Pinpoint the cell where the given text exists, returning its [X, Y] midpoint coordinate. 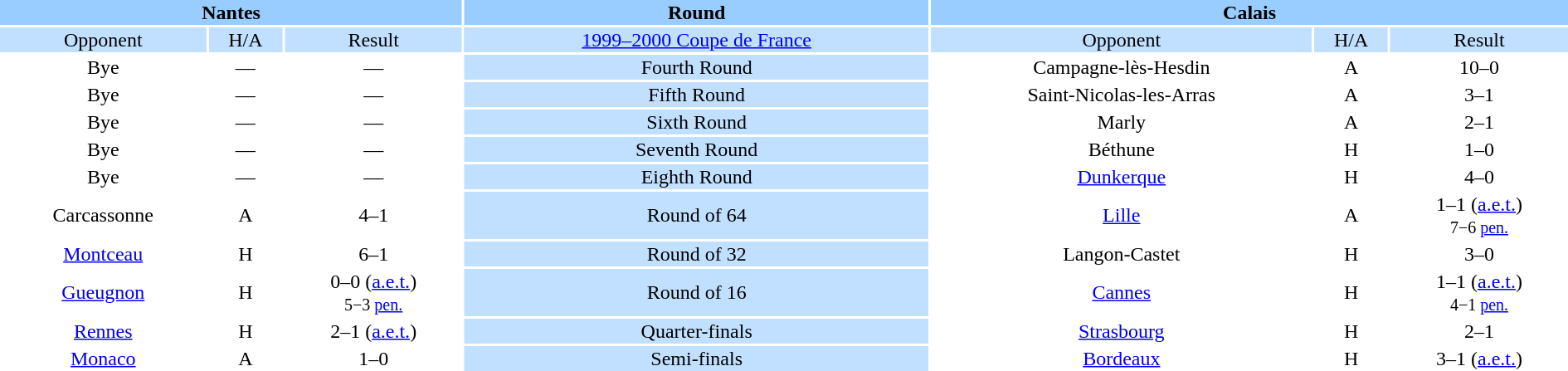
Dunkerque [1122, 177]
Round of 32 [697, 254]
Bordeaux [1122, 359]
Nantes [231, 12]
Eighth Round [697, 177]
Carcassonne [103, 216]
1–1 (a.e.t.) 7−6 pen. [1479, 216]
1999–2000 Coupe de France [697, 40]
10–0 [1479, 67]
1–1 (a.e.t.) 4−1 pen. [1479, 292]
Monaco [103, 359]
Béthune [1122, 149]
Marly [1122, 122]
0–0 (a.e.t.) 5−3 pen. [373, 292]
Quarter-finals [697, 331]
Sixth Round [697, 122]
Montceau [103, 254]
Calais [1249, 12]
3–1 (a.e.t.) [1479, 359]
Rennes [103, 331]
2–1 (a.e.t.) [373, 331]
Round of 16 [697, 292]
Strasbourg [1122, 331]
Fifth Round [697, 95]
Campagne-lès-Hesdin [1122, 67]
Round [697, 12]
Seventh Round [697, 149]
Saint-Nicolas-les-Arras [1122, 95]
4–1 [373, 216]
6–1 [373, 254]
3–1 [1479, 95]
4–0 [1479, 177]
Semi-finals [697, 359]
Fourth Round [697, 67]
Lille [1122, 216]
Gueugnon [103, 292]
Cannes [1122, 292]
Langon-Castet [1122, 254]
3–0 [1479, 254]
Round of 64 [697, 216]
